Return [x, y] of the center of cell containing provided text 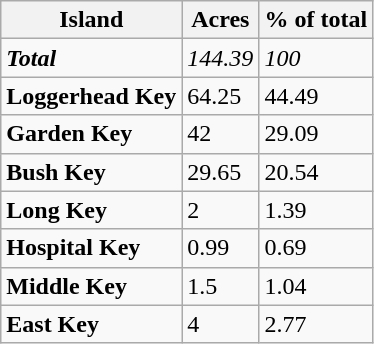
Long Key [92, 210]
144.39 [220, 58]
Acres [220, 20]
1.5 [220, 286]
East Key [92, 324]
29.65 [220, 172]
64.25 [220, 96]
29.09 [316, 134]
1.39 [316, 210]
0.69 [316, 248]
2 [220, 210]
20.54 [316, 172]
42 [220, 134]
Middle Key [92, 286]
% of total [316, 20]
44.49 [316, 96]
Hospital Key [92, 248]
1.04 [316, 286]
0.99 [220, 248]
Island [92, 20]
2.77 [316, 324]
Garden Key [92, 134]
Loggerhead Key [92, 96]
4 [220, 324]
Bush Key [92, 172]
100 [316, 58]
Total [92, 58]
